Search for the cell housing the specified text and yield its (x, y) center coordinate. 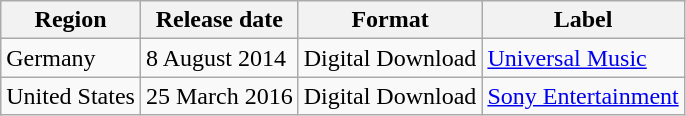
Sony Entertainment (583, 96)
25 March 2016 (219, 96)
Format (390, 20)
Label (583, 20)
Region (71, 20)
United States (71, 96)
Universal Music (583, 58)
Germany (71, 58)
8 August 2014 (219, 58)
Release date (219, 20)
